Search for the cell housing the specified text and yield its [x, y] center coordinate. 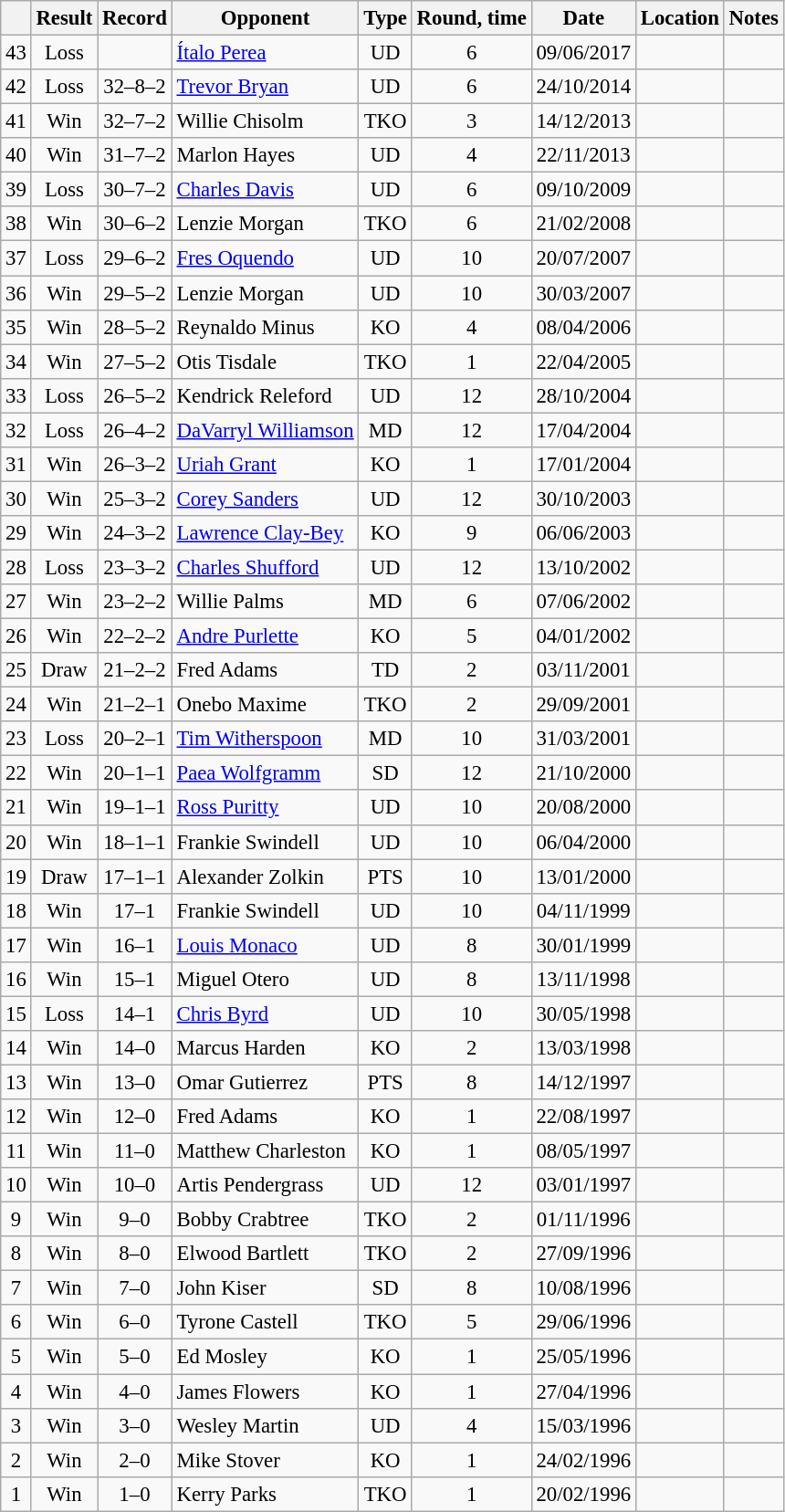
27/04/1996 [583, 1391]
13/01/2000 [583, 877]
08/05/1997 [583, 1151]
22/04/2005 [583, 362]
06/04/2000 [583, 842]
Mike Stover [265, 1460]
43 [16, 53]
22/11/2013 [583, 155]
28–5–2 [135, 327]
7 [16, 1288]
27/09/1996 [583, 1254]
Trevor Bryan [265, 87]
21 [16, 808]
24–3–2 [135, 533]
19–1–1 [135, 808]
DaVarryl Williamson [265, 430]
Type [385, 18]
07/06/2002 [583, 602]
22 [16, 773]
32 [16, 430]
Willie Chisolm [265, 121]
16 [16, 980]
Fres Oquendo [265, 258]
17 [16, 945]
Location [679, 18]
27–5–2 [135, 362]
Notes [754, 18]
08/04/2006 [583, 327]
14–1 [135, 1013]
Ítalo Perea [265, 53]
Omar Gutierrez [265, 1082]
Paea Wolfgramm [265, 773]
33 [16, 395]
30/03/2007 [583, 293]
Date [583, 18]
14/12/2013 [583, 121]
23–3–2 [135, 567]
16–1 [135, 945]
29–6–2 [135, 258]
Lawrence Clay-Bey [265, 533]
26–3–2 [135, 465]
13/11/1998 [583, 980]
18 [16, 910]
11–0 [135, 1151]
21/10/2000 [583, 773]
25/05/1996 [583, 1357]
29–5–2 [135, 293]
20 [16, 842]
19 [16, 877]
21–2–2 [135, 670]
7–0 [135, 1288]
Wesley Martin [265, 1425]
Andre Purlette [265, 636]
25 [16, 670]
17–1–1 [135, 877]
14 [16, 1048]
Kendrick Releford [265, 395]
30 [16, 499]
Miguel Otero [265, 980]
Ross Puritty [265, 808]
37 [16, 258]
15–1 [135, 980]
22–2–2 [135, 636]
Round, time [471, 18]
Tim Witherspoon [265, 739]
10–0 [135, 1185]
04/01/2002 [583, 636]
09/06/2017 [583, 53]
20/07/2007 [583, 258]
Willie Palms [265, 602]
21/02/2008 [583, 224]
Marcus Harden [265, 1048]
Chris Byrd [265, 1013]
35 [16, 327]
26–5–2 [135, 395]
40 [16, 155]
10/08/1996 [583, 1288]
3–0 [135, 1425]
30/10/2003 [583, 499]
Corey Sanders [265, 499]
22/08/1997 [583, 1117]
29/06/1996 [583, 1323]
Marlon Hayes [265, 155]
29 [16, 533]
8–0 [135, 1254]
20–2–1 [135, 739]
John Kiser [265, 1288]
13–0 [135, 1082]
24/10/2014 [583, 87]
TD [385, 670]
27 [16, 602]
31–7–2 [135, 155]
Charles Davis [265, 190]
38 [16, 224]
31 [16, 465]
31/03/2001 [583, 739]
34 [16, 362]
15/03/1996 [583, 1425]
26–4–2 [135, 430]
30/01/1999 [583, 945]
11 [16, 1151]
21–2–1 [135, 705]
20/02/1996 [583, 1494]
18–1–1 [135, 842]
Charles Shufford [265, 567]
09/10/2009 [583, 190]
26 [16, 636]
Reynaldo Minus [265, 327]
17/01/2004 [583, 465]
15 [16, 1013]
28/10/2004 [583, 395]
Record [135, 18]
30/05/1998 [583, 1013]
Artis Pendergrass [265, 1185]
Uriah Grant [265, 465]
30–7–2 [135, 190]
04/11/1999 [583, 910]
03/01/1997 [583, 1185]
Otis Tisdale [265, 362]
Ed Mosley [265, 1357]
01/11/1996 [583, 1220]
20/08/2000 [583, 808]
Result [64, 18]
17–1 [135, 910]
James Flowers [265, 1391]
13 [16, 1082]
36 [16, 293]
13/03/1998 [583, 1048]
14–0 [135, 1048]
Bobby Crabtree [265, 1220]
24/02/1996 [583, 1460]
12–0 [135, 1117]
Louis Monaco [265, 945]
13/10/2002 [583, 567]
24 [16, 705]
39 [16, 190]
41 [16, 121]
Opponent [265, 18]
Onebo Maxime [265, 705]
Kerry Parks [265, 1494]
14/12/1997 [583, 1082]
2–0 [135, 1460]
1–0 [135, 1494]
29/09/2001 [583, 705]
Alexander Zolkin [265, 877]
4–0 [135, 1391]
Tyrone Castell [265, 1323]
30–6–2 [135, 224]
32–8–2 [135, 87]
6–0 [135, 1323]
03/11/2001 [583, 670]
5–0 [135, 1357]
17/04/2004 [583, 430]
20–1–1 [135, 773]
23 [16, 739]
42 [16, 87]
Elwood Bartlett [265, 1254]
25–3–2 [135, 499]
32–7–2 [135, 121]
06/06/2003 [583, 533]
23–2–2 [135, 602]
28 [16, 567]
Matthew Charleston [265, 1151]
9–0 [135, 1220]
